Extract the [x, y] coordinate from the center of the cell holding the provided text.  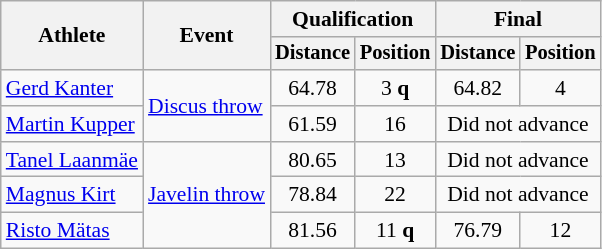
Martin Kupper [72, 124]
61.59 [312, 124]
Risto Mätas [72, 231]
Athlete [72, 36]
12 [560, 231]
11 q [395, 231]
Javelin throw [206, 196]
64.78 [312, 88]
Discus throw [206, 106]
4 [560, 88]
Final [518, 19]
Magnus Kirt [72, 195]
3 q [395, 88]
Event [206, 36]
76.79 [478, 231]
78.84 [312, 195]
Tanel Laanmäe [72, 160]
64.82 [478, 88]
22 [395, 195]
13 [395, 160]
16 [395, 124]
Qualification [352, 19]
80.65 [312, 160]
81.56 [312, 231]
Gerd Kanter [72, 88]
